Determine the (X, Y) coordinate at the center of the cell enclosing the given text.  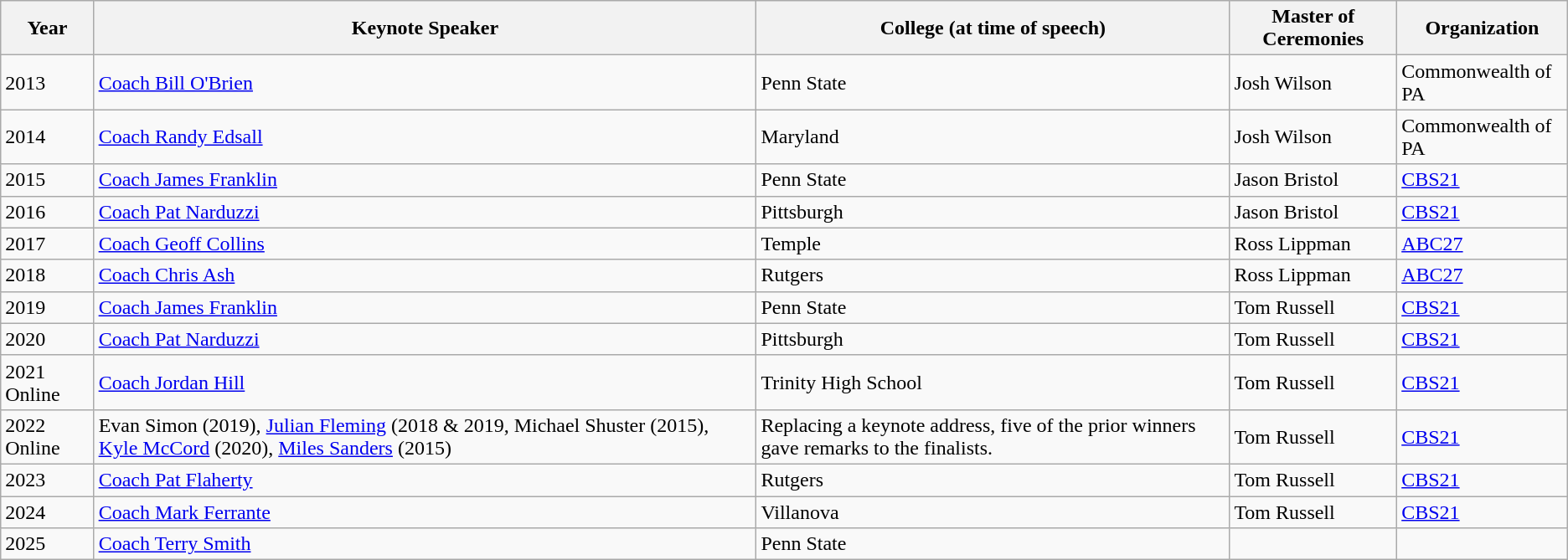
Coach Terry Smith (426, 544)
Temple (993, 244)
Coach Geoff Collins (426, 244)
2019 (47, 307)
Coach Pat Flaherty (426, 480)
Villanova (993, 511)
2023 (47, 480)
Replacing a keynote address, five of the prior winners gave remarks to the finalists. (993, 437)
College (at time of speech) (993, 28)
2022 Online (47, 437)
Master of Ceremonies (1313, 28)
Organization (1483, 28)
Year (47, 28)
Coach Chris Ash (426, 275)
Coach Randy Edsall (426, 137)
2018 (47, 275)
2017 (47, 244)
Maryland (993, 137)
2016 (47, 212)
Coach Bill O'Brien (426, 82)
Evan Simon (2019), Julian Fleming (2018 & 2019, Michael Shuster (2015), Kyle McCord (2020), Miles Sanders (2015) (426, 437)
Trinity High School (993, 382)
2025 (47, 544)
2024 (47, 511)
2013 (47, 82)
2021 Online (47, 382)
2015 (47, 180)
Keynote Speaker (426, 28)
Coach Jordan Hill (426, 382)
2020 (47, 339)
2014 (47, 137)
Coach Mark Ferrante (426, 511)
